From the cell containing the given text, extract its center point as [x, y] coordinate. 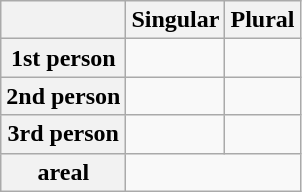
Singular [176, 20]
areal [64, 172]
Plural [262, 20]
1st person [64, 58]
3rd person [64, 134]
2nd person [64, 96]
